For the text-containing cell, return its midpoint in [x, y] coordinate format. 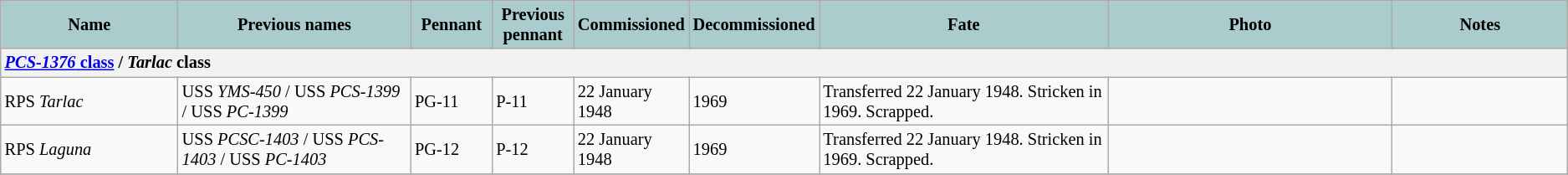
Name [89, 24]
Photo [1250, 24]
PG-12 [452, 149]
RPS Tarlac [89, 101]
P-11 [533, 101]
Commissioned [631, 24]
Previous names [294, 24]
PCS-1376 class / Tarlac class [784, 63]
Pennant [452, 24]
USS PCSC-1403 / USS PCS-1403 / USS PC-1403 [294, 149]
Notes [1480, 24]
Fate [964, 24]
PG-11 [452, 101]
P-12 [533, 149]
RPS Laguna [89, 149]
Previous pennant [533, 24]
USS YMS-450 / USS PCS-1399 / USS PC-1399 [294, 101]
Decommissioned [754, 24]
